Extract the [X, Y] coordinate from the center of the cell holding the provided text.  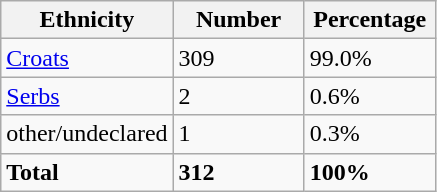
312 [238, 172]
99.0% [370, 58]
0.6% [370, 96]
Total [87, 172]
Percentage [370, 20]
2 [238, 96]
Number [238, 20]
1 [238, 134]
other/undeclared [87, 134]
Serbs [87, 96]
309 [238, 58]
Croats [87, 58]
0.3% [370, 134]
Ethnicity [87, 20]
100% [370, 172]
